Locate the cell with the specified text and output its [x, y] center coordinate. 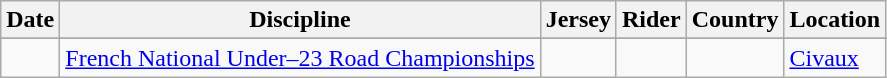
Civaux [835, 58]
Date [30, 20]
Location [835, 20]
Jersey [578, 20]
Rider [651, 20]
Discipline [300, 20]
Country [735, 20]
French National Under–23 Road Championships [300, 58]
